Scan for the cell matching the given text and deliver its [x, y] coordinate at center. 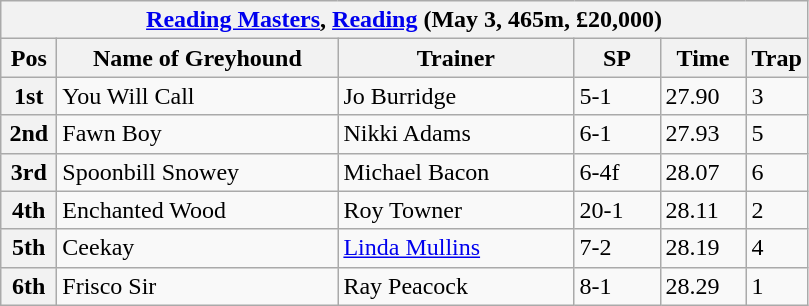
You Will Call [198, 96]
8-1 [617, 286]
27.90 [703, 96]
5th [29, 248]
Pos [29, 58]
Fawn Boy [198, 134]
3 [776, 96]
5-1 [617, 96]
Roy Towner [456, 210]
Nikki Adams [456, 134]
20-1 [617, 210]
Spoonbill Snowey [198, 172]
3rd [29, 172]
Michael Bacon [456, 172]
4th [29, 210]
1st [29, 96]
Ray Peacock [456, 286]
6-4f [617, 172]
Reading Masters, Reading (May 3, 465m, £20,000) [404, 20]
28.11 [703, 210]
27.93 [703, 134]
Frisco Sir [198, 286]
7-2 [617, 248]
SP [617, 58]
Ceekay [198, 248]
4 [776, 248]
Trap [776, 58]
6 [776, 172]
Time [703, 58]
28.29 [703, 286]
Linda Mullins [456, 248]
Trainer [456, 58]
5 [776, 134]
2 [776, 210]
Jo Burridge [456, 96]
1 [776, 286]
Enchanted Wood [198, 210]
2nd [29, 134]
28.19 [703, 248]
28.07 [703, 172]
6-1 [617, 134]
Name of Greyhound [198, 58]
6th [29, 286]
